Identify which cell holds the provided text, then report its (X, Y) central coordinate. 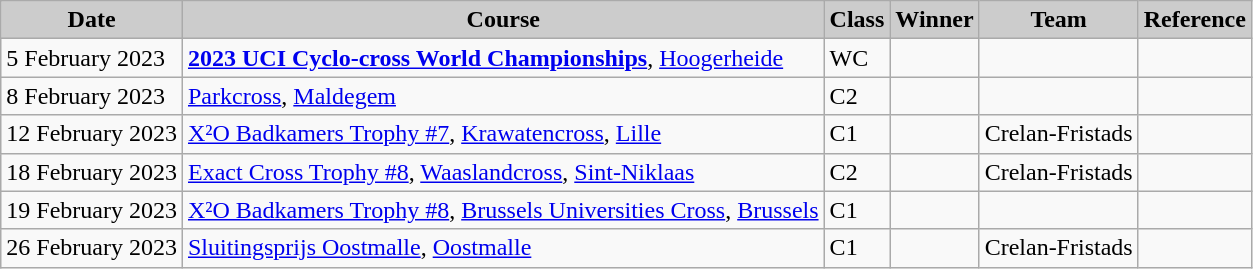
Sluitingsprijs Oostmalle, Oostmalle (503, 248)
Exact Cross Trophy #8, Waaslandcross, Sint-Niklaas (503, 172)
X²O Badkamers Trophy #7, Krawatencross, Lille (503, 134)
8 February 2023 (92, 96)
5 February 2023 (92, 58)
12 February 2023 (92, 134)
Course (503, 20)
Date (92, 20)
Team (1058, 20)
26 February 2023 (92, 248)
X²O Badkamers Trophy #8, Brussels Universities Cross, Brussels (503, 210)
WC (857, 58)
2023 UCI Cyclo-cross World Championships, Hoogerheide (503, 58)
19 February 2023 (92, 210)
Parkcross, Maldegem (503, 96)
Reference (1194, 20)
Winner (934, 20)
18 February 2023 (92, 172)
Class (857, 20)
